Identify which cell holds the provided text, then report its [x, y] central coordinate. 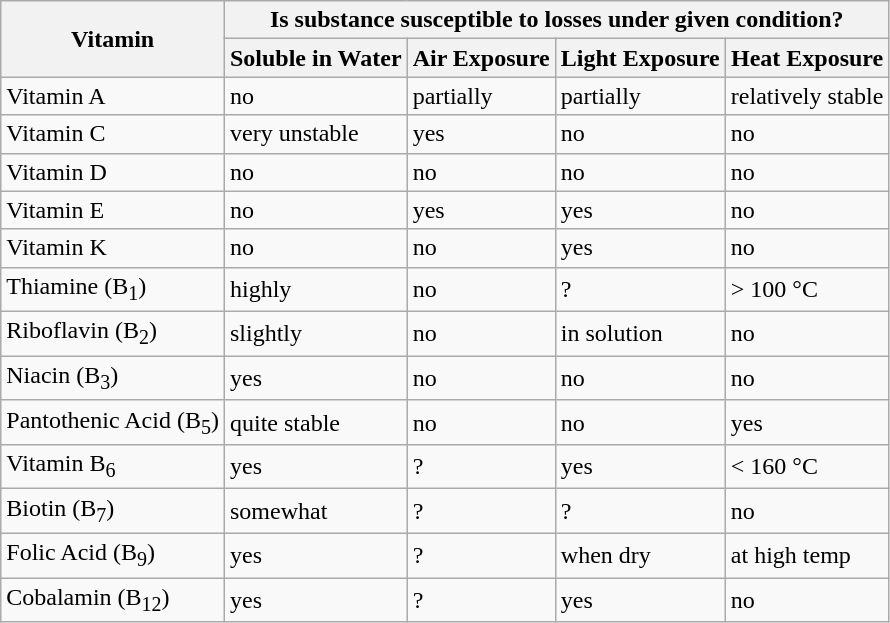
Soluble in Water [316, 58]
Heat Exposure [807, 58]
Cobalamin (B12) [113, 600]
when dry [640, 555]
Is substance susceptible to losses under given condition? [556, 20]
Vitamin A [113, 96]
Vitamin [113, 39]
slightly [316, 334]
< 160 °C [807, 467]
Biotin (B7) [113, 511]
Riboflavin (B2) [113, 334]
Niacin (B3) [113, 378]
at high temp [807, 555]
Vitamin C [113, 134]
> 100 °C [807, 289]
Vitamin B6 [113, 467]
quite stable [316, 422]
Pantothenic Acid (B5) [113, 422]
Vitamin D [113, 172]
Thiamine (B1) [113, 289]
very unstable [316, 134]
highly [316, 289]
somewhat [316, 511]
Vitamin E [113, 210]
Light Exposure [640, 58]
Vitamin K [113, 248]
Folic Acid (B9) [113, 555]
relatively stable [807, 96]
in solution [640, 334]
Air Exposure [481, 58]
